Determine the (X, Y) coordinate at the center of the cell enclosing the given text.  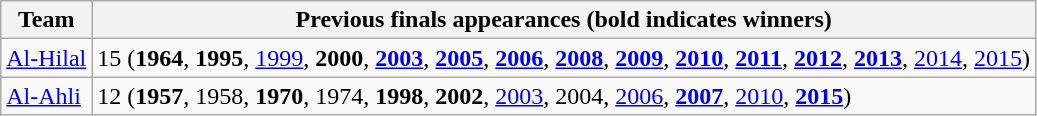
Al-Hilal (46, 58)
12 (1957, 1958, 1970, 1974, 1998, 2002, 2003, 2004, 2006, 2007, 2010, 2015) (564, 96)
15 (1964, 1995, 1999, 2000, 2003, 2005, 2006, 2008, 2009, 2010, 2011, 2012, 2013, 2014, 2015) (564, 58)
Team (46, 20)
Al-Ahli (46, 96)
Previous finals appearances (bold indicates winners) (564, 20)
